Capture the cell that displays the provided text and extract its (X, Y) central coordinate. 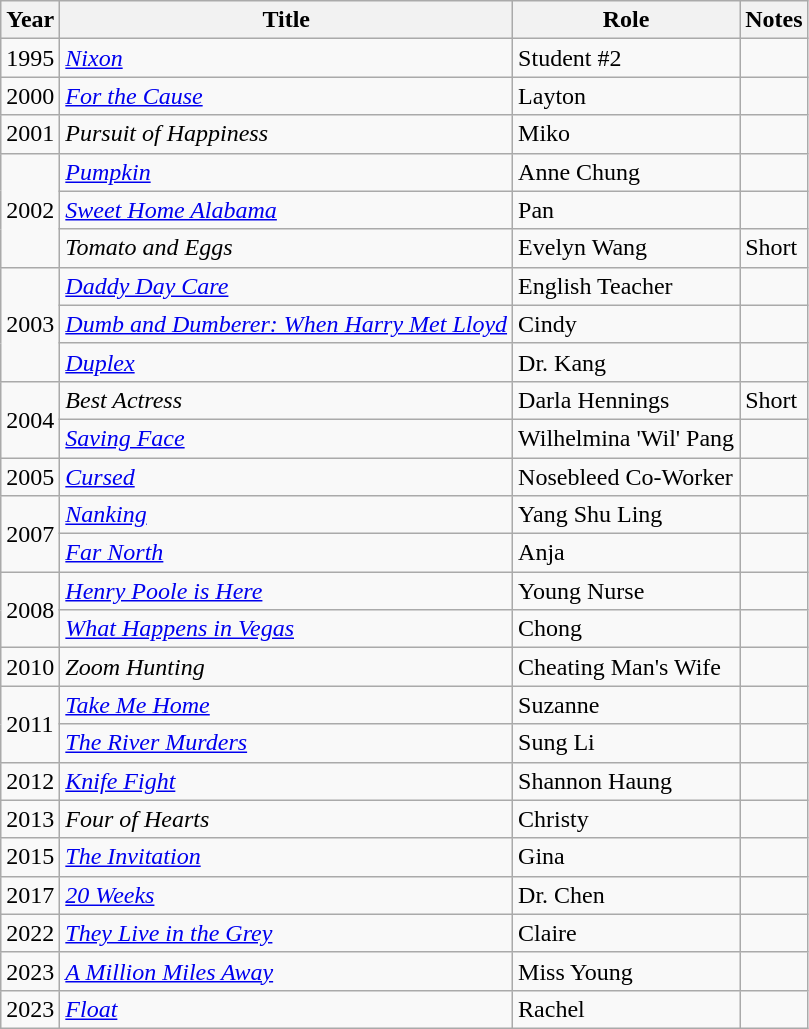
2013 (30, 819)
2001 (30, 134)
2004 (30, 419)
Zoom Hunting (286, 667)
Suzanne (626, 705)
Darla Hennings (626, 400)
Take Me Home (286, 705)
Anne Chung (626, 172)
2003 (30, 324)
The River Murders (286, 743)
Wilhelmina 'Wil' Pang (626, 438)
Best Actress (286, 400)
Sweet Home Alabama (286, 210)
Cindy (626, 324)
Miss Young (626, 971)
Gina (626, 857)
Year (30, 20)
2002 (30, 210)
2005 (30, 477)
Young Nurse (626, 591)
Role (626, 20)
Cursed (286, 477)
Title (286, 20)
Knife Fight (286, 781)
2015 (30, 857)
Dr. Chen (626, 895)
Evelyn Wang (626, 248)
English Teacher (626, 286)
Duplex (286, 362)
2012 (30, 781)
Notes (774, 20)
What Happens in Vegas (286, 629)
Float (286, 1009)
Shannon Haung (626, 781)
1995 (30, 58)
2010 (30, 667)
Four of Hearts (286, 819)
Rachel (626, 1009)
Tomato and Eggs (286, 248)
Nanking (286, 515)
Chong (626, 629)
2011 (30, 724)
20 Weeks (286, 895)
Anja (626, 553)
They Live in the Grey (286, 933)
Christy (626, 819)
Pumpkin (286, 172)
A Million Miles Away (286, 971)
The Invitation (286, 857)
Cheating Man's Wife (626, 667)
Daddy Day Care (286, 286)
For the Cause (286, 96)
Saving Face (286, 438)
Pursuit of Happiness (286, 134)
2008 (30, 610)
Yang Shu Ling (626, 515)
Dr. Kang (626, 362)
Henry Poole is Here (286, 591)
2022 (30, 933)
Nixon (286, 58)
Claire (626, 933)
Nosebleed Co-Worker (626, 477)
Dumb and Dumberer: When Harry Met Lloyd (286, 324)
Layton (626, 96)
Far North (286, 553)
Pan (626, 210)
Student #2 (626, 58)
2007 (30, 534)
2000 (30, 96)
2017 (30, 895)
Sung Li (626, 743)
Miko (626, 134)
